Determine the [x, y] coordinate at the center of the cell enclosing the given text.  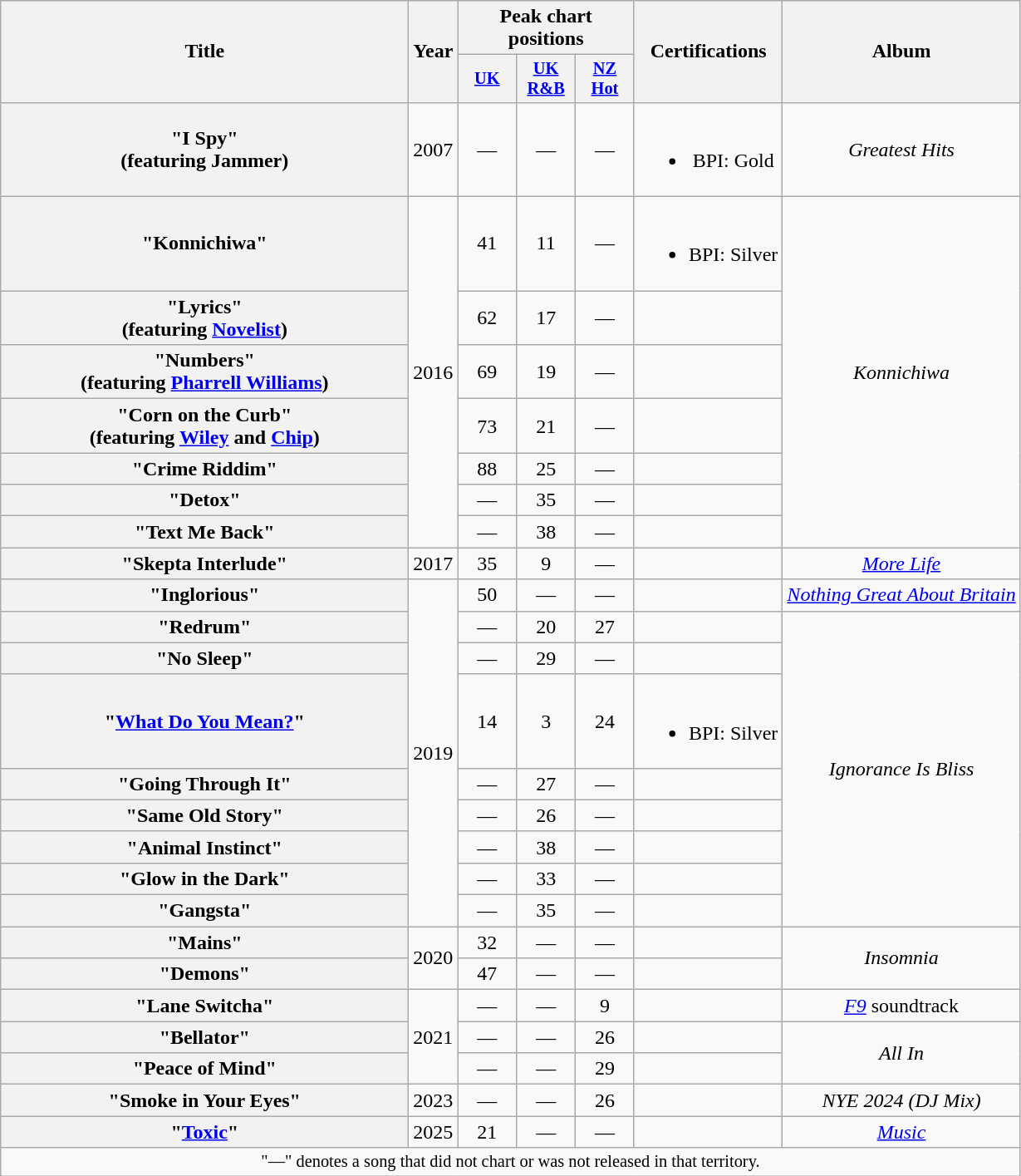
2016 [434, 372]
"Skepta Interlude" [204, 563]
"Numbers"(featuring Pharrell Williams) [204, 372]
"I Spy"(featuring Jammer) [204, 150]
Insomnia [901, 958]
41 [487, 244]
17 [547, 317]
88 [487, 469]
"Inglorious" [204, 595]
Konnichiwa [901, 372]
"Redrum" [204, 627]
19 [547, 372]
Ignorance Is Bliss [901, 769]
"Gangsta" [204, 911]
20 [547, 627]
47 [487, 974]
Nothing Great About Britain [901, 595]
Peak chart positions [547, 28]
2021 [434, 1037]
Year [434, 52]
Greatest Hits [901, 150]
"What Do You Mean?" [204, 721]
Album [901, 52]
"Mains" [204, 942]
14 [487, 721]
UK [487, 79]
2023 [434, 1100]
"Peace of Mind" [204, 1069]
"Animal Instinct" [204, 847]
UKR&B [547, 79]
62 [487, 317]
Title [204, 52]
25 [547, 469]
2020 [434, 958]
NYE 2024 (DJ Mix) [901, 1100]
"Bellator" [204, 1037]
50 [487, 595]
2025 [434, 1132]
"Glow in the Dark" [204, 878]
32 [487, 942]
"No Sleep" [204, 658]
"Lane Switcha" [204, 1006]
11 [547, 244]
BPI: Gold [708, 150]
2017 [434, 563]
"Demons" [204, 974]
"Going Through It" [204, 784]
"Lyrics"(featuring Novelist) [204, 317]
"Smoke in Your Eyes" [204, 1100]
All In [901, 1053]
NZHot [605, 79]
"Detox" [204, 500]
2007 [434, 150]
"Same Old Story" [204, 815]
2019 [434, 753]
More Life [901, 563]
"Corn on the Curb"(featuring Wiley and Chip) [204, 426]
"Text Me Back" [204, 532]
33 [547, 878]
"Konnichiwa" [204, 244]
Certifications [708, 52]
"Toxic" [204, 1132]
73 [487, 426]
F9 soundtrack [901, 1006]
69 [487, 372]
Music [901, 1132]
"Crime Riddim" [204, 469]
24 [605, 721]
3 [547, 721]
"—" denotes a song that did not chart or was not released in that territory. [510, 1162]
